For the text-containing cell, return its midpoint in (X, Y) coordinate format. 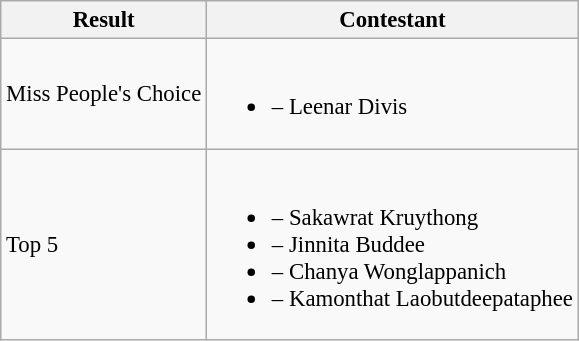
– Leenar Divis (393, 94)
Contestant (393, 20)
Top 5 (104, 244)
– Sakawrat Kruythong – Jinnita Buddee – Chanya Wonglappanich – Kamonthat Laobutdeepataphee (393, 244)
Result (104, 20)
Miss People's Choice (104, 94)
